Capture the cell that displays the provided text and extract its [X, Y] central coordinate. 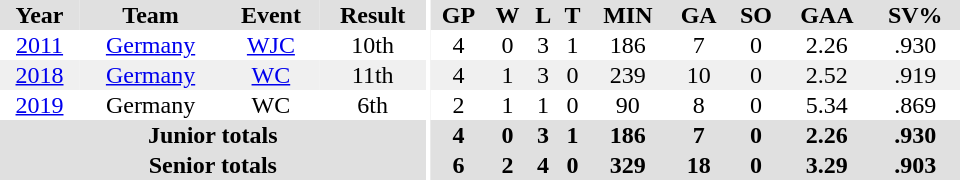
Event [271, 15]
8 [698, 105]
Team [150, 15]
6th [373, 105]
Year [40, 15]
11th [373, 75]
Senior totals [213, 165]
5.34 [826, 105]
.869 [915, 105]
Junior totals [213, 135]
SO [756, 15]
3.29 [826, 165]
.919 [915, 75]
GAA [826, 15]
18 [698, 165]
2.52 [826, 75]
10th [373, 45]
10 [698, 75]
90 [628, 105]
329 [628, 165]
GA [698, 15]
2011 [40, 45]
239 [628, 75]
6 [458, 165]
SV% [915, 15]
Result [373, 15]
GP [458, 15]
2018 [40, 75]
MIN [628, 15]
WJC [271, 45]
2019 [40, 105]
W [508, 15]
L [542, 15]
T [572, 15]
.903 [915, 165]
